Capture the cell that displays the provided text and extract its [X, Y] central coordinate. 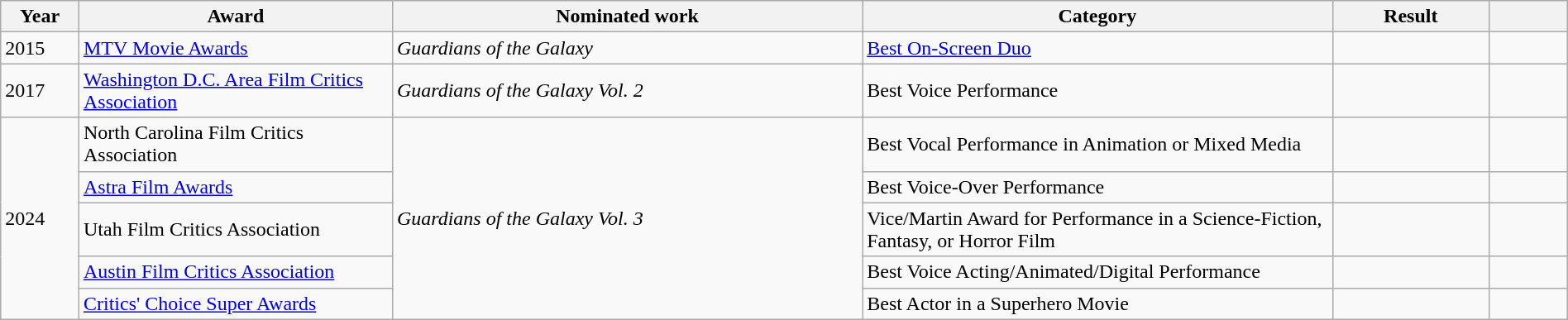
Critics' Choice Super Awards [235, 303]
Astra Film Awards [235, 187]
Vice/Martin Award for Performance in a Science-Fiction, Fantasy, or Horror Film [1097, 230]
Year [40, 17]
Best Voice Performance [1097, 91]
Best Vocal Performance in Animation or Mixed Media [1097, 144]
Best Voice-Over Performance [1097, 187]
2017 [40, 91]
Best Actor in a Superhero Movie [1097, 303]
Austin Film Critics Association [235, 272]
Washington D.C. Area Film Critics Association [235, 91]
MTV Movie Awards [235, 48]
Category [1097, 17]
North Carolina Film Critics Association [235, 144]
Guardians of the Galaxy [627, 48]
2015 [40, 48]
Guardians of the Galaxy Vol. 2 [627, 91]
Award [235, 17]
Nominated work [627, 17]
Result [1411, 17]
Best Voice Acting/Animated/Digital Performance [1097, 272]
Guardians of the Galaxy Vol. 3 [627, 218]
2024 [40, 218]
Utah Film Critics Association [235, 230]
Best On-Screen Duo [1097, 48]
